Return [x, y] of the center of cell containing provided text 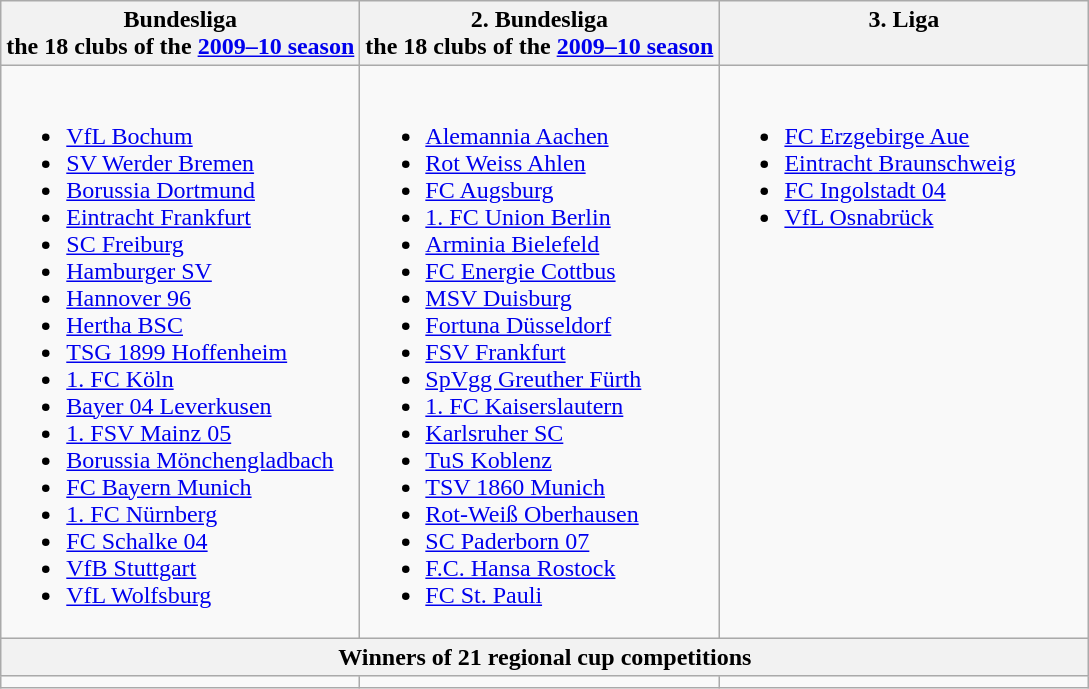
2. Bundesligathe 18 clubs of the 2009–10 season [540, 34]
FC Erzgebirge AueEintracht BraunschweigFC Ingolstadt 04VfL Osnabrück [904, 352]
Bundesligathe 18 clubs of the 2009–10 season [180, 34]
Winners of 21 regional cup competitions [545, 657]
3. Liga [904, 34]
